Capture the cell that displays the provided text and extract its (x, y) central coordinate. 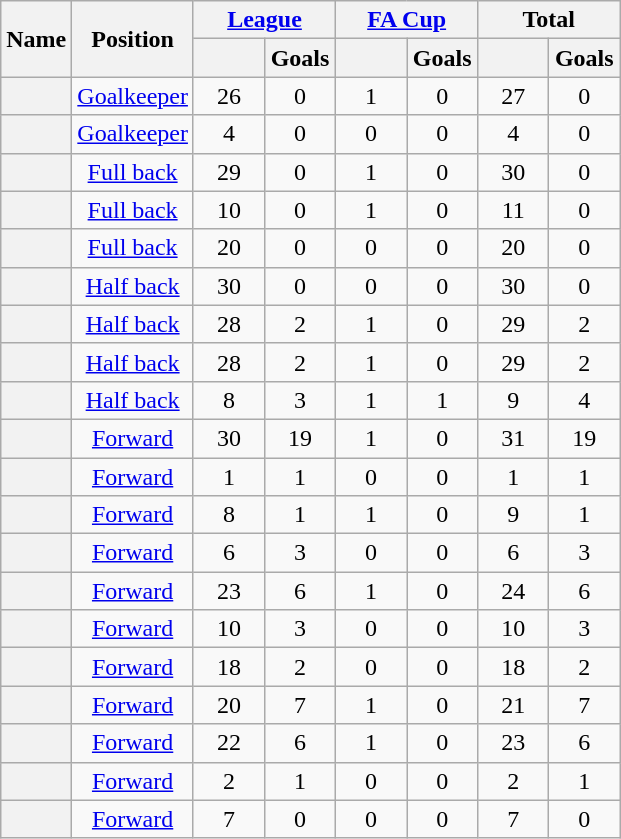
FA Cup (407, 20)
22 (228, 743)
11 (514, 210)
26 (228, 96)
21 (514, 705)
Name (36, 39)
Position (133, 39)
League (264, 20)
31 (514, 438)
Total (549, 20)
27 (514, 96)
24 (514, 591)
